Identify which cell holds the provided text, then report its [x, y] central coordinate. 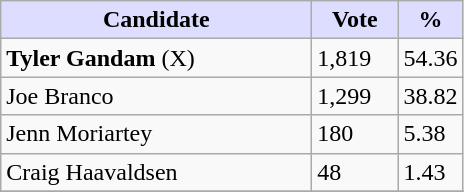
1.43 [430, 172]
1,299 [355, 96]
54.36 [430, 58]
5.38 [430, 134]
1,819 [355, 58]
Joe Branco [156, 96]
38.82 [430, 96]
Jenn Moriartey [156, 134]
180 [355, 134]
Tyler Gandam (X) [156, 58]
Vote [355, 20]
48 [355, 172]
% [430, 20]
Candidate [156, 20]
Craig Haavaldsen [156, 172]
